Scan for the cell matching the given text and deliver its [x, y] coordinate at center. 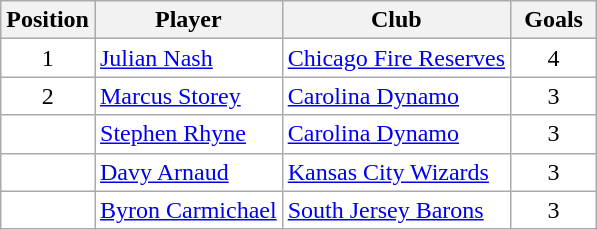
Kansas City Wizards [396, 172]
Chicago Fire Reserves [396, 58]
Player [188, 20]
4 [554, 58]
Byron Carmichael [188, 210]
Stephen Rhyne [188, 134]
Julian Nash [188, 58]
South Jersey Barons [396, 210]
Goals [554, 20]
Davy Arnaud [188, 172]
Marcus Storey [188, 96]
2 [48, 96]
Club [396, 20]
Position [48, 20]
1 [48, 58]
